Return the [X, Y] coordinate for the center point of the cell that contains the specified text.  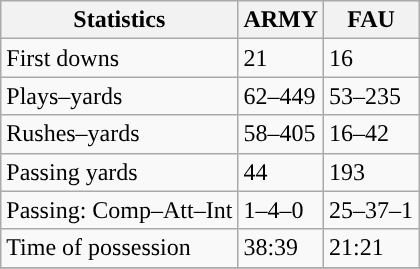
Statistics [120, 20]
62–449 [281, 96]
Rushes–yards [120, 134]
25–37–1 [372, 210]
58–405 [281, 134]
53–235 [372, 96]
Plays–yards [120, 96]
193 [372, 172]
Passing yards [120, 172]
ARMY [281, 20]
16 [372, 58]
Passing: Comp–Att–Int [120, 210]
16–42 [372, 134]
Time of possession [120, 248]
FAU [372, 20]
First downs [120, 58]
21 [281, 58]
1–4–0 [281, 210]
38:39 [281, 248]
21:21 [372, 248]
44 [281, 172]
